Provide the [X, Y] coordinate of the cell's center where the given text is located.  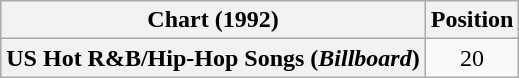
US Hot R&B/Hip-Hop Songs (Billboard) [213, 58]
Chart (1992) [213, 20]
20 [472, 58]
Position [472, 20]
